Pinpoint the cell where the given text exists, returning its (X, Y) midpoint coordinate. 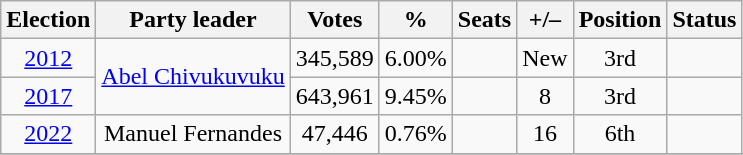
+/– (545, 20)
% (416, 20)
643,961 (334, 96)
345,589 (334, 58)
6th (620, 134)
Manuel Fernandes (193, 134)
0.76% (416, 134)
47,446 (334, 134)
Election (48, 20)
6.00% (416, 58)
Position (620, 20)
Seats (484, 20)
8 (545, 96)
16 (545, 134)
2017 (48, 96)
2022 (48, 134)
2012 (48, 58)
Party leader (193, 20)
9.45% (416, 96)
Abel Chivukuvuku (193, 77)
New (545, 58)
Status (704, 20)
Votes (334, 20)
